Find where the given text appears and provide that cell's center as (X, Y) coordinate. 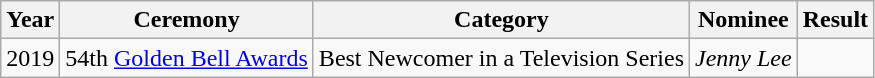
2019 (30, 58)
Year (30, 20)
Jenny Lee (744, 58)
Nominee (744, 20)
Category (501, 20)
Ceremony (187, 20)
Best Newcomer in a Television Series (501, 58)
Result (835, 20)
54th Golden Bell Awards (187, 58)
